Determine the [X, Y] coordinate at the center of the cell enclosing the given text.  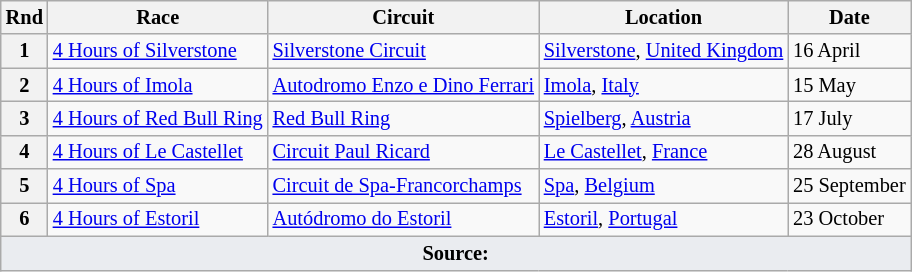
6 [24, 219]
Source: [456, 253]
Silverstone Circuit [404, 51]
2 [24, 85]
28 August [849, 152]
4 [24, 152]
23 October [849, 219]
17 July [849, 118]
Estoril, Portugal [664, 219]
Imola, Italy [664, 85]
Red Bull Ring [404, 118]
4 Hours of Imola [158, 85]
1 [24, 51]
4 Hours of Spa [158, 186]
4 Hours of Estoril [158, 219]
5 [24, 186]
4 Hours of Le Castellet [158, 152]
Spielberg, Austria [664, 118]
16 April [849, 51]
25 September [849, 186]
Circuit Paul Ricard [404, 152]
4 Hours of Silverstone [158, 51]
Race [158, 17]
Autodromo Enzo e Dino Ferrari [404, 85]
Le Castellet, France [664, 152]
Spa, Belgium [664, 186]
3 [24, 118]
Rnd [24, 17]
15 May [849, 85]
Date [849, 17]
Autódromo do Estoril [404, 219]
Silverstone, United Kingdom [664, 51]
Circuit de Spa-Francorchamps [404, 186]
Location [664, 17]
Circuit [404, 17]
4 Hours of Red Bull Ring [158, 118]
